Determine the [x, y] coordinate at the center of the cell enclosing the given text.  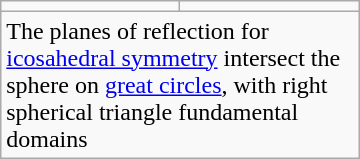
The planes of reflection for icosahedral symmetry intersect the sphere on great circles, with right spherical triangle fundamental domains [180, 85]
